For the text-containing cell, return its midpoint in (x, y) coordinate format. 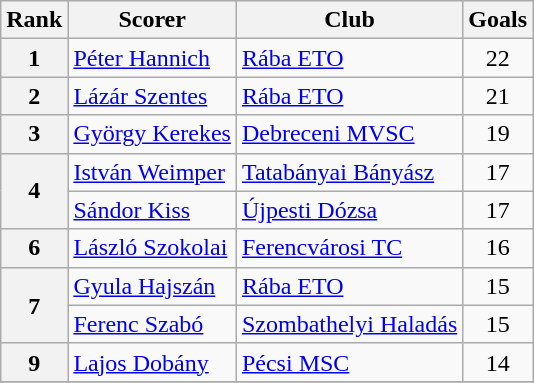
Péter Hannich (152, 58)
22 (498, 58)
4 (34, 191)
Lajos Dobány (152, 362)
19 (498, 134)
Újpesti Dózsa (349, 210)
Ferenc Szabó (152, 324)
3 (34, 134)
Club (349, 20)
Pécsi MSC (349, 362)
9 (34, 362)
Ferencvárosi TC (349, 248)
Tatabányai Bányász (349, 172)
Szombathelyi Haladás (349, 324)
2 (34, 96)
Goals (498, 20)
Rank (34, 20)
Scorer (152, 20)
14 (498, 362)
7 (34, 305)
György Kerekes (152, 134)
László Szokolai (152, 248)
István Weimper (152, 172)
6 (34, 248)
21 (498, 96)
16 (498, 248)
Lázár Szentes (152, 96)
Debreceni MVSC (349, 134)
Gyula Hajszán (152, 286)
Sándor Kiss (152, 210)
1 (34, 58)
